Identify which cell holds the provided text, then report its [X, Y] central coordinate. 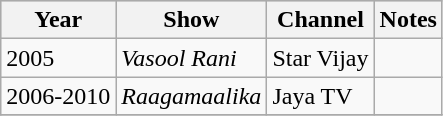
Show [192, 20]
Raagamaalika [192, 96]
Channel [320, 20]
Jaya TV [320, 96]
2006-2010 [58, 96]
Star Vijay [320, 58]
2005 [58, 58]
Year [58, 20]
Notes [408, 20]
Vasool Rani [192, 58]
